Extract the [X, Y] coordinate from the center of the cell holding the provided text.  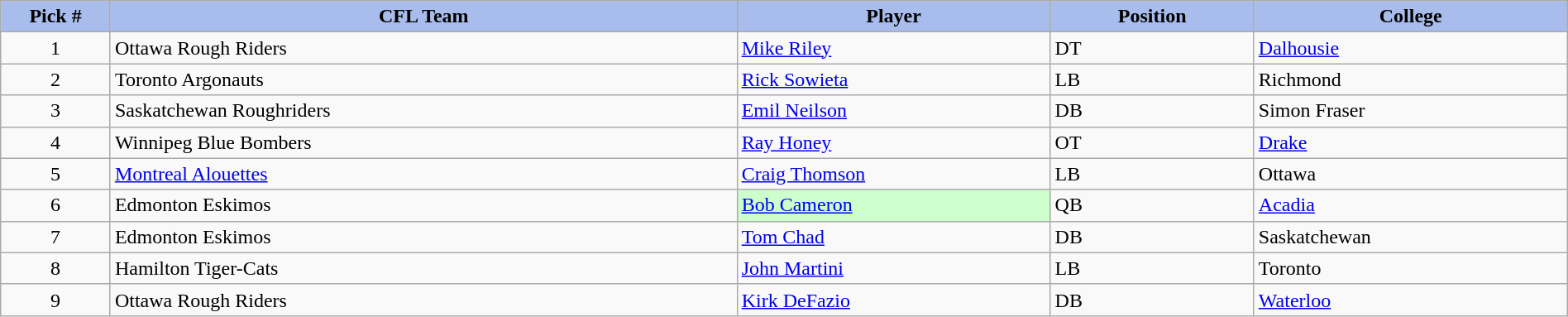
Mike Riley [893, 48]
Toronto [1411, 268]
Bob Cameron [893, 205]
Ray Honey [893, 142]
6 [56, 205]
Toronto Argonauts [423, 79]
DT [1152, 48]
Simon Fraser [1411, 111]
Player [893, 17]
Montreal Alouettes [423, 174]
Kirk DeFazio [893, 300]
Rick Sowieta [893, 79]
5 [56, 174]
John Martini [893, 268]
7 [56, 237]
Tom Chad [893, 237]
1 [56, 48]
Ottawa [1411, 174]
Drake [1411, 142]
Dalhousie [1411, 48]
Acadia [1411, 205]
Saskatchewan [1411, 237]
Hamilton Tiger-Cats [423, 268]
4 [56, 142]
Emil Neilson [893, 111]
9 [56, 300]
Winnipeg Blue Bombers [423, 142]
Position [1152, 17]
CFL Team [423, 17]
Craig Thomson [893, 174]
QB [1152, 205]
College [1411, 17]
3 [56, 111]
Saskatchewan Roughriders [423, 111]
Waterloo [1411, 300]
8 [56, 268]
OT [1152, 142]
Pick # [56, 17]
Richmond [1411, 79]
2 [56, 79]
